Identify which cell holds the provided text, then report its [X, Y] central coordinate. 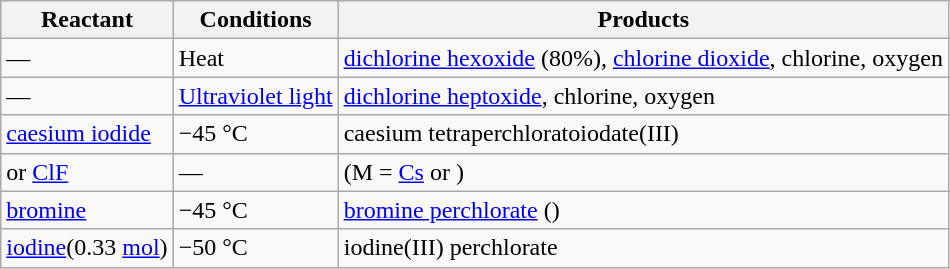
iodine(III) perchlorate [643, 248]
caesium tetraperchloratoiodate(III) [643, 134]
bromine perchlorate () [643, 210]
Heat [256, 58]
Products [643, 20]
or ClF [87, 172]
bromine [87, 210]
−50 °C [256, 248]
Ultraviolet light [256, 96]
(M = Cs or ) [643, 172]
dichlorine hexoxide (80%), chlorine dioxide, chlorine, oxygen [643, 58]
Conditions [256, 20]
iodine(0.33 mol) [87, 248]
caesium iodide [87, 134]
dichlorine heptoxide, chlorine, oxygen [643, 96]
Reactant [87, 20]
